Extract the (X, Y) coordinate from the center of the cell holding the provided text.  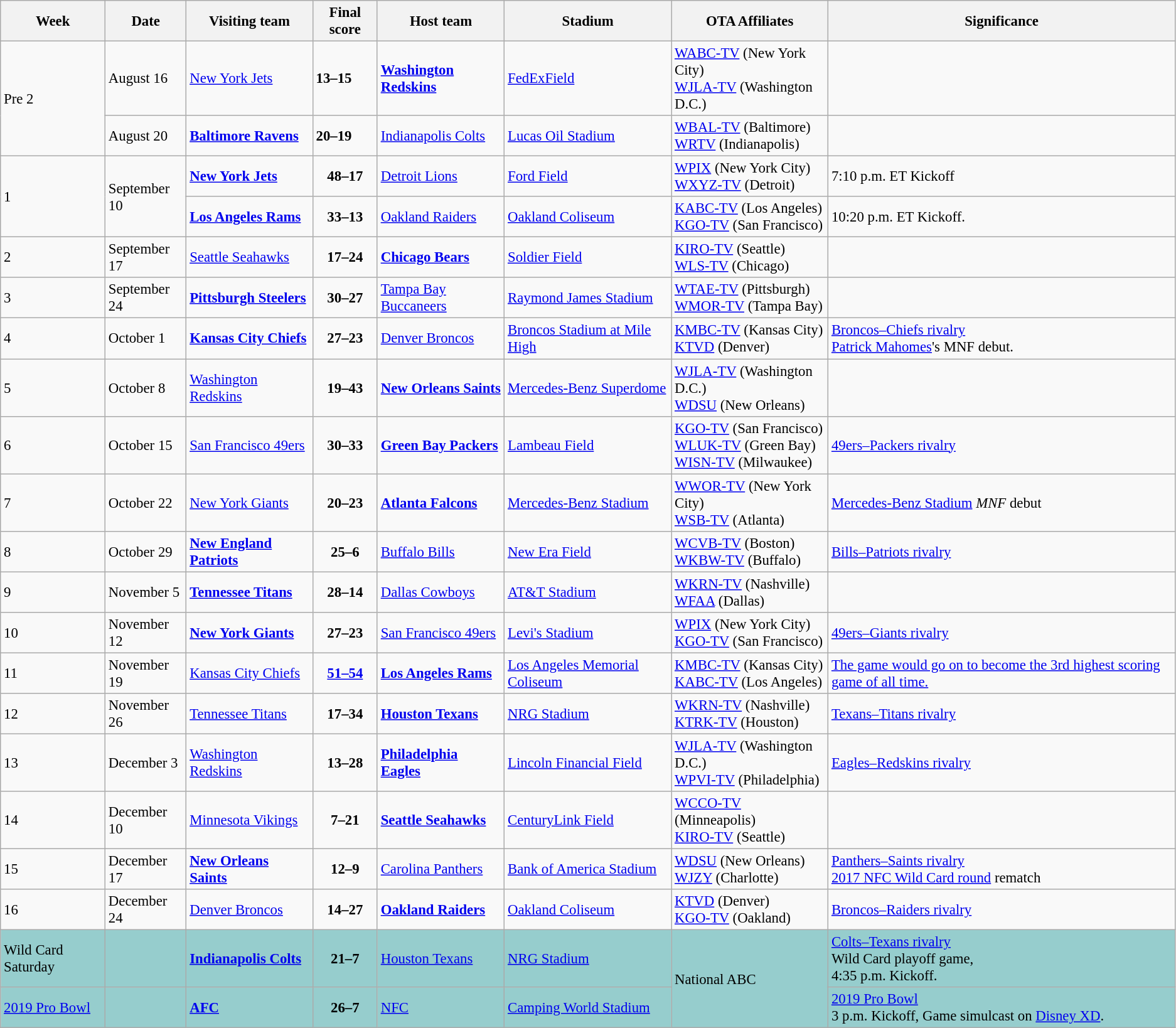
WJLA-TV (Washington D.C.)WPVI-TV (Philadelphia) (750, 763)
Pre 2 (53, 99)
WWOR-TV (New York City)WSB-TV (Atlanta) (750, 503)
Minnesota Vikings (250, 820)
AT&T Stadium (588, 592)
Mercedes-Benz Superdome (588, 388)
KABC-TV (Los Angeles)KGO-TV (San Francisco) (750, 217)
AFC (250, 1008)
New Era Field (588, 551)
Week (53, 21)
November 5 (146, 592)
WPIX (New York City)KGO-TV (San Francisco) (750, 633)
30–27 (345, 297)
Eagles–Redskins rivalry (1002, 763)
Final score (345, 21)
August 20 (146, 136)
2019 Pro Bowl (53, 1008)
20–23 (345, 503)
2 (53, 257)
Los Angeles Memorial Coliseum (588, 673)
20–19 (345, 136)
13–15 (345, 79)
KTVD (Denver)KGO-TV (Oakland) (750, 910)
WABC-TV (New York City)WJLA-TV (Washington D.C.) (750, 79)
OTA Affiliates (750, 21)
NFC (441, 1008)
September 10 (146, 197)
25–6 (345, 551)
September 17 (146, 257)
Dallas Cowboys (441, 592)
Date (146, 21)
Philadelphia Eagles (441, 763)
14 (53, 820)
28–14 (345, 592)
December 17 (146, 870)
December 24 (146, 910)
December 10 (146, 820)
1 (53, 197)
The game would go on to become the 3rd highest scoring game of all time. (1002, 673)
August 16 (146, 79)
New England Patriots (250, 551)
13 (53, 763)
7–21 (345, 820)
15 (53, 870)
WDSU (New Orleans)WJZY (Charlotte) (750, 870)
WKRN-TV (Nashville)KTRK-TV (Houston) (750, 714)
Stadium (588, 21)
WKRN-TV (Nashville)WFAA (Dallas) (750, 592)
KMBC-TV (Kansas City)KABC-TV (Los Angeles) (750, 673)
Tampa Bay Buccaneers (441, 297)
Panthers–Saints rivalry2017 NFC Wild Card round rematch (1002, 870)
WBAL-TV (Baltimore)WRTV (Indianapolis) (750, 136)
Raymond James Stadium (588, 297)
3 (53, 297)
Carolina Panthers (441, 870)
8 (53, 551)
Chicago Bears (441, 257)
Atlanta Falcons (441, 503)
Ford Field (588, 177)
National ABC (750, 979)
6 (53, 445)
33–13 (345, 217)
16 (53, 910)
WCVB-TV (Boston)WKBW-TV (Buffalo) (750, 551)
September 24 (146, 297)
Lambeau Field (588, 445)
13–28 (345, 763)
WPIX (New York City)WXYZ-TV (Detroit) (750, 177)
Mercedes-Benz Stadium (588, 503)
Lucas Oil Stadium (588, 136)
November 19 (146, 673)
7:10 p.m. ET Kickoff (1002, 177)
October 29 (146, 551)
Levi's Stadium (588, 633)
WJLA-TV (Washington D.C.)WDSU (New Orleans) (750, 388)
October 1 (146, 339)
Visiting team (250, 21)
12 (53, 714)
November 26 (146, 714)
Colts–Texans rivalryWild Card playoff game,4:35 p.m. Kickoff. (1002, 959)
26–7 (345, 1008)
10:20 p.m. ET Kickoff. (1002, 217)
Lincoln Financial Field (588, 763)
November 12 (146, 633)
12–9 (345, 870)
WCCO-TV (Minneapolis)KIRO-TV (Seattle) (750, 820)
December 3 (146, 763)
October 15 (146, 445)
17–24 (345, 257)
4 (53, 339)
Broncos–Raiders rivalry (1002, 910)
14–27 (345, 910)
Camping World Stadium (588, 1008)
49ers–Giants rivalry (1002, 633)
Broncos Stadium at Mile High (588, 339)
Bank of America Stadium (588, 870)
49ers–Packers rivalry (1002, 445)
Baltimore Ravens (250, 136)
Soldier Field (588, 257)
WTAE-TV (Pittsburgh)WMOR-TV (Tampa Bay) (750, 297)
Significance (1002, 21)
11 (53, 673)
19–43 (345, 388)
9 (53, 592)
48–17 (345, 177)
October 8 (146, 388)
Mercedes-Benz Stadium MNF debut (1002, 503)
KMBC-TV (Kansas City)KTVD (Denver) (750, 339)
Wild Card Saturday (53, 959)
Buffalo Bills (441, 551)
Bills–Patriots rivalry (1002, 551)
October 22 (146, 503)
Pittsburgh Steelers (250, 297)
2019 Pro Bowl 3 p.m. Kickoff, Game simulcast on Disney XD. (1002, 1008)
5 (53, 388)
Broncos–Chiefs rivalryPatrick Mahomes's MNF debut. (1002, 339)
FedExField (588, 79)
21–7 (345, 959)
Detroit Lions (441, 177)
CenturyLink Field (588, 820)
51–54 (345, 673)
7 (53, 503)
KIRO-TV (Seattle)WLS-TV (Chicago) (750, 257)
Host team (441, 21)
Texans–Titans rivalry (1002, 714)
17–34 (345, 714)
30–33 (345, 445)
KGO-TV (San Francisco)WLUK-TV (Green Bay)WISN-TV (Milwaukee) (750, 445)
10 (53, 633)
Green Bay Packers (441, 445)
